Determine the (x, y) coordinate at the center of the cell enclosing the given text.  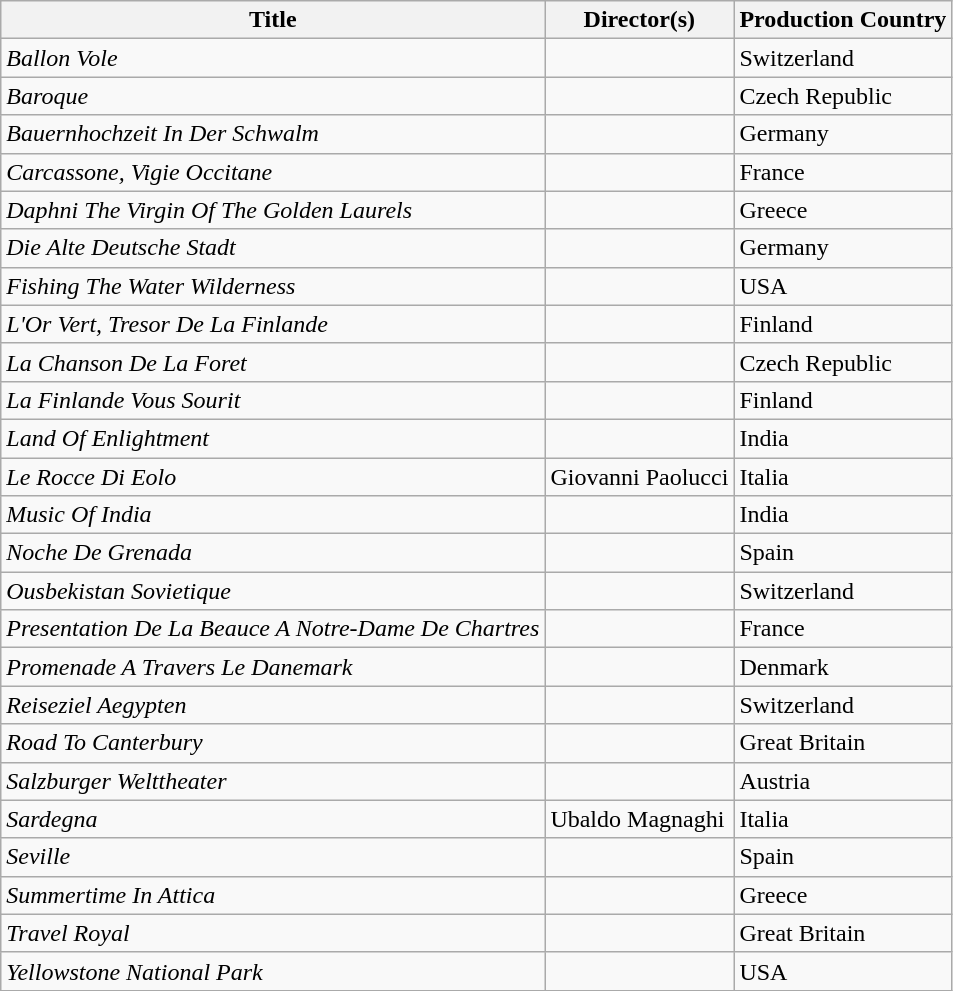
Travel Royal (273, 933)
Presentation De La Beauce A Notre-Dame De Chartres (273, 629)
Ballon Vole (273, 58)
Production Country (843, 20)
Baroque (273, 96)
Austria (843, 781)
Denmark (843, 667)
Bauernhochzeit In Der Schwalm (273, 134)
Land Of Enlightment (273, 438)
Summertime In Attica (273, 895)
Le Rocce Di Eolo (273, 477)
Promenade A Travers Le Danemark (273, 667)
Yellowstone National Park (273, 971)
Director(s) (640, 20)
L'Or Vert, Tresor De La Finlande (273, 324)
Giovanni Paolucci (640, 477)
Daphni The Virgin Of The Golden Laurels (273, 210)
Ousbekistan Sovietique (273, 591)
La Chanson De La Foret (273, 362)
Carcassone, Vigie Occitane (273, 172)
Road To Canterbury (273, 743)
Ubaldo Magnaghi (640, 819)
La Finlande Vous Sourit (273, 400)
Music Of India (273, 515)
Title (273, 20)
Reiseziel Aegypten (273, 705)
Sardegna (273, 819)
Die Alte Deutsche Stadt (273, 248)
Seville (273, 857)
Salzburger Welttheater (273, 781)
Fishing The Water Wilderness (273, 286)
Noche De Grenada (273, 553)
